Return (x, y) of the center of cell containing provided text 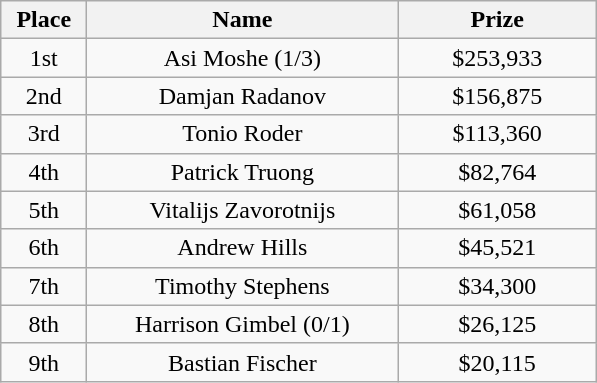
$34,300 (498, 286)
8th (44, 324)
Asi Moshe (1/3) (242, 58)
6th (44, 248)
$61,058 (498, 210)
1st (44, 58)
Bastian Fischer (242, 362)
$82,764 (498, 172)
4th (44, 172)
$26,125 (498, 324)
Patrick Truong (242, 172)
$113,360 (498, 134)
$20,115 (498, 362)
Place (44, 20)
Prize (498, 20)
Damjan Radanov (242, 96)
$156,875 (498, 96)
2nd (44, 96)
Harrison Gimbel (0/1) (242, 324)
$45,521 (498, 248)
$253,933 (498, 58)
Vitalijs Zavorotnijs (242, 210)
7th (44, 286)
5th (44, 210)
9th (44, 362)
Tonio Roder (242, 134)
Timothy Stephens (242, 286)
Name (242, 20)
3rd (44, 134)
Andrew Hills (242, 248)
